Capture the cell that displays the provided text and extract its (x, y) central coordinate. 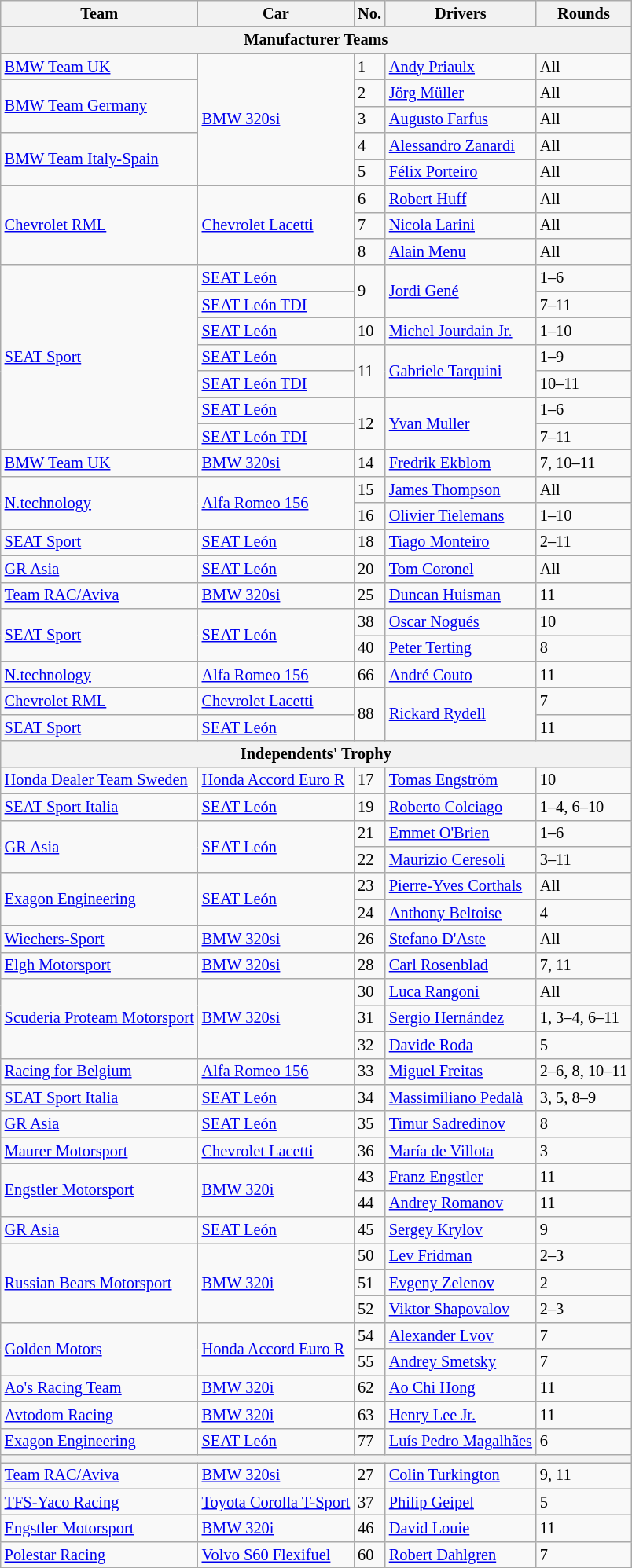
32 (369, 1045)
Ao's Racing Team (99, 1388)
20 (369, 569)
Yvan Muller (461, 423)
34 (369, 1097)
54 (369, 1335)
46 (369, 1528)
51 (369, 1283)
44 (369, 1203)
Pierre-Yves Corthals (461, 886)
1–9 (583, 357)
1–4, 6–10 (583, 807)
88 (369, 713)
André Couto (461, 675)
Honda Dealer Team Sweden (99, 780)
Volvo S60 Flexifuel (277, 1555)
David Louie (461, 1528)
3, 5, 8–9 (583, 1097)
17 (369, 780)
Racing for Belgium (99, 1072)
Emmet O'Brien (461, 833)
Tom Coronel (461, 569)
66 (369, 675)
24 (369, 913)
2–11 (583, 542)
Rounds (583, 13)
15 (369, 489)
Lev Fridman (461, 1256)
Drivers (461, 13)
Robert Dahlgren (461, 1555)
Stefano D'Aste (461, 939)
BMW Team Italy-Spain (99, 159)
James Thompson (461, 489)
Franz Engstler (461, 1177)
18 (369, 542)
Olivier Tielemans (461, 516)
37 (369, 1502)
Augusto Farfus (461, 119)
10–11 (583, 384)
Tiago Monteiro (461, 542)
Alain Menu (461, 251)
Andrey Romanov (461, 1203)
Scuderia Proteam Motorsport (99, 1018)
Massimiliano Pedalà (461, 1097)
27 (369, 1475)
Polestar Racing (99, 1555)
Alessandro Zanardi (461, 146)
Duncan Huisman (461, 595)
Miguel Freitas (461, 1072)
TFS-Yaco Racing (99, 1502)
Jordi Gené (461, 291)
30 (369, 992)
BMW Team Germany (99, 105)
43 (369, 1177)
62 (369, 1388)
Michel Jourdain Jr. (461, 331)
9, 11 (583, 1475)
Wiechers-Sport (99, 939)
3–11 (583, 859)
7, 10–11 (583, 463)
Rickard Rydell (461, 713)
Davide Roda (461, 1045)
Robert Huff (461, 199)
Tomas Engström (461, 780)
Viktor Shapovalov (461, 1310)
Félix Porteiro (461, 172)
Independents' Trophy (316, 754)
38 (369, 621)
2–6, 8, 10–11 (583, 1072)
Andy Priaulx (461, 67)
31 (369, 1018)
Toyota Corolla T-Sport (277, 1502)
36 (369, 1151)
Avtodom Racing (99, 1415)
21 (369, 833)
Nicola Larini (461, 225)
28 (369, 965)
40 (369, 648)
Sergio Hernández (461, 1018)
Anthony Beltoise (461, 913)
33 (369, 1072)
Manufacturer Teams (316, 40)
19 (369, 807)
26 (369, 939)
Maurer Motorsport (99, 1151)
Golden Motors (99, 1348)
Alexander Lvov (461, 1335)
Team (99, 13)
63 (369, 1415)
Evgeny Zelenov (461, 1283)
Ao Chi Hong (461, 1388)
14 (369, 463)
77 (369, 1442)
Jörg Müller (461, 93)
Carl Rosenblad (461, 965)
Roberto Colciago (461, 807)
12 (369, 423)
25 (369, 595)
35 (369, 1124)
52 (369, 1310)
Henry Lee Jr. (461, 1415)
60 (369, 1555)
7, 11 (583, 965)
Maurizio Ceresoli (461, 859)
Oscar Nogués (461, 621)
16 (369, 516)
Andrey Smetsky (461, 1362)
22 (369, 859)
Luís Pedro Magalhães (461, 1442)
45 (369, 1230)
Peter Terting (461, 648)
Philip Geipel (461, 1502)
Car (277, 13)
Fredrik Ekblom (461, 463)
María de Villota (461, 1151)
Timur Sadredinov (461, 1124)
50 (369, 1256)
Gabriele Tarquini (461, 371)
Luca Rangoni (461, 992)
55 (369, 1362)
23 (369, 886)
1, 3–4, 6–11 (583, 1018)
Sergey Krylov (461, 1230)
Russian Bears Motorsport (99, 1282)
1 (369, 67)
No. (369, 13)
Elgh Motorsport (99, 965)
Colin Turkington (461, 1475)
